Locate the cell with the specified text and output its [x, y] center coordinate. 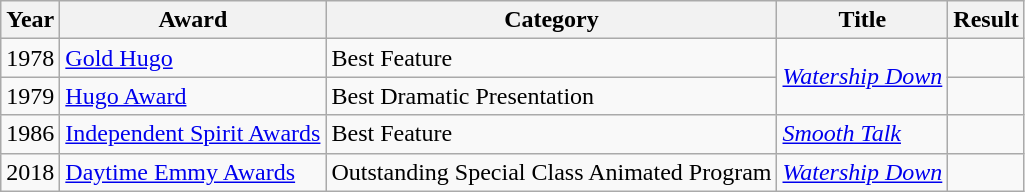
Hugo Award [193, 96]
Independent Spirit Awards [193, 134]
Category [552, 20]
1979 [30, 96]
Best Dramatic Presentation [552, 96]
1986 [30, 134]
Gold Hugo [193, 58]
Daytime Emmy Awards [193, 172]
Result [986, 20]
Smooth Talk [862, 134]
1978 [30, 58]
Year [30, 20]
Title [862, 20]
2018 [30, 172]
Outstanding Special Class Animated Program [552, 172]
Award [193, 20]
